Capture the cell that displays the provided text and extract its (x, y) central coordinate. 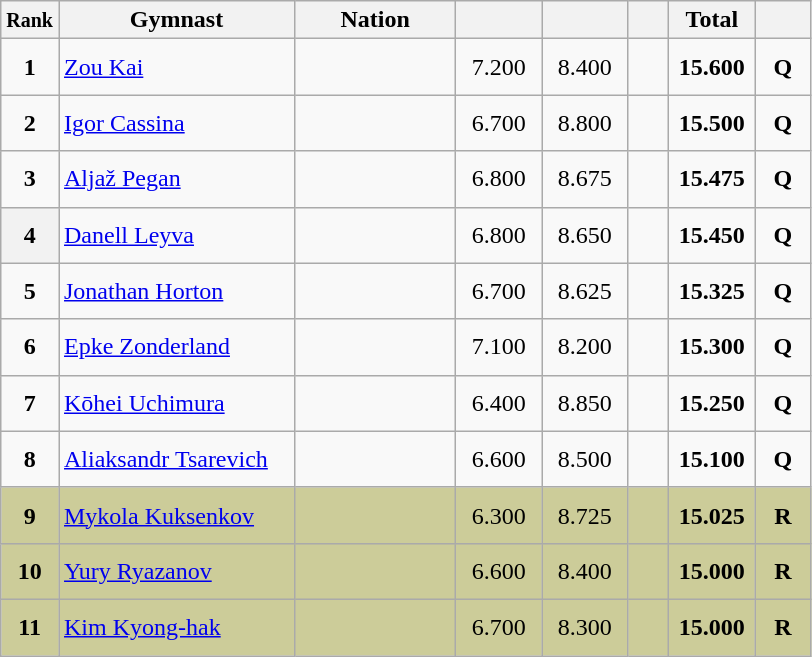
8.850 (585, 403)
8.675 (585, 179)
8.500 (585, 459)
15.500 (712, 123)
7 (30, 403)
8.650 (585, 235)
15.450 (712, 235)
11 (30, 627)
5 (30, 291)
Kim Kyong-hak (176, 627)
Igor Cassina (176, 123)
7.100 (499, 347)
6 (30, 347)
8 (30, 459)
15.325 (712, 291)
Kōhei Uchimura (176, 403)
7.200 (499, 67)
8.725 (585, 515)
Aljaž Pegan (176, 179)
8.300 (585, 627)
8.800 (585, 123)
15.100 (712, 459)
Gymnast (176, 20)
15.250 (712, 403)
Rank (30, 20)
Danell Leyva (176, 235)
8.625 (585, 291)
Nation (376, 20)
8.200 (585, 347)
6.300 (499, 515)
Mykola Kuksenkov (176, 515)
2 (30, 123)
4 (30, 235)
Zou Kai (176, 67)
Total (712, 20)
1 (30, 67)
Yury Ryazanov (176, 571)
15.300 (712, 347)
3 (30, 179)
Epke Zonderland (176, 347)
15.600 (712, 67)
Aliaksandr Tsarevich (176, 459)
Jonathan Horton (176, 291)
10 (30, 571)
6.400 (499, 403)
9 (30, 515)
15.025 (712, 515)
15.475 (712, 179)
